Capture the cell that displays the provided text and extract its (x, y) central coordinate. 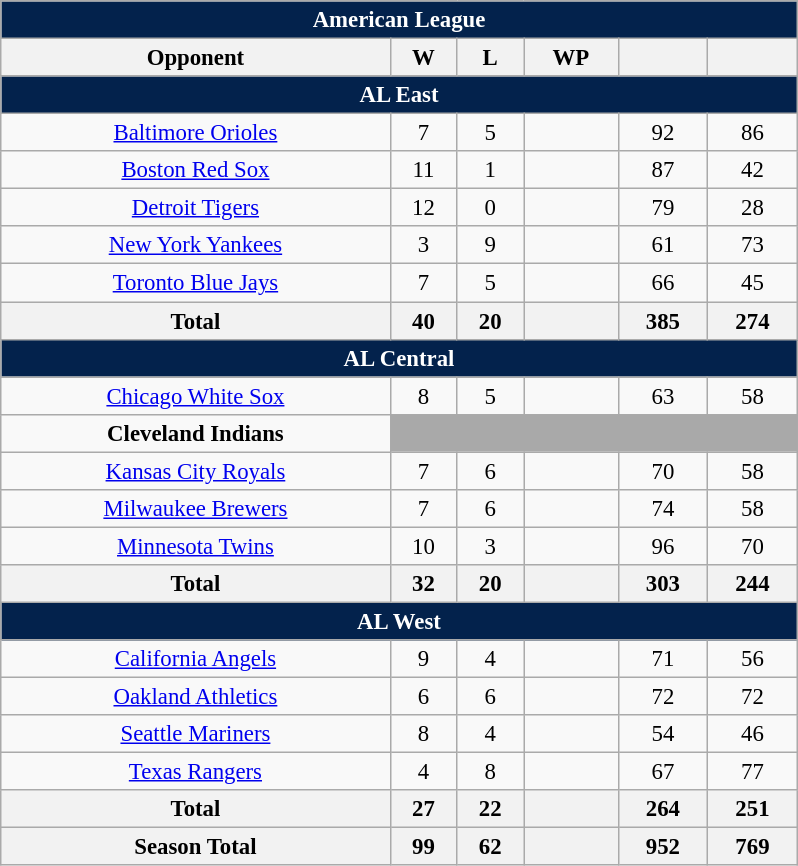
74 (663, 508)
28 (753, 208)
61 (663, 245)
AL Central (399, 358)
California Angels (196, 659)
71 (663, 659)
63 (663, 396)
32 (424, 584)
244 (753, 584)
62 (490, 847)
56 (753, 659)
385 (663, 321)
WP (572, 57)
96 (663, 546)
Seattle Mariners (196, 734)
42 (753, 170)
W (424, 57)
Oakland Athletics (196, 696)
86 (753, 133)
Texas Rangers (196, 772)
Season Total (196, 847)
99 (424, 847)
264 (663, 809)
10 (424, 546)
1 (490, 170)
AL West (399, 621)
AL East (399, 95)
Cleveland Indians (196, 433)
Detroit Tigers (196, 208)
Minnesota Twins (196, 546)
Boston Red Sox (196, 170)
87 (663, 170)
40 (424, 321)
303 (663, 584)
952 (663, 847)
66 (663, 283)
American League (399, 20)
46 (753, 734)
274 (753, 321)
79 (663, 208)
45 (753, 283)
Chicago White Sox (196, 396)
11 (424, 170)
Kansas City Royals (196, 471)
Milwaukee Brewers (196, 508)
Toronto Blue Jays (196, 283)
251 (753, 809)
0 (490, 208)
New York Yankees (196, 245)
77 (753, 772)
73 (753, 245)
12 (424, 208)
Baltimore Orioles (196, 133)
67 (663, 772)
769 (753, 847)
54 (663, 734)
92 (663, 133)
22 (490, 809)
27 (424, 809)
Opponent (196, 57)
L (490, 57)
